Return [X, Y] of the center of cell containing provided text 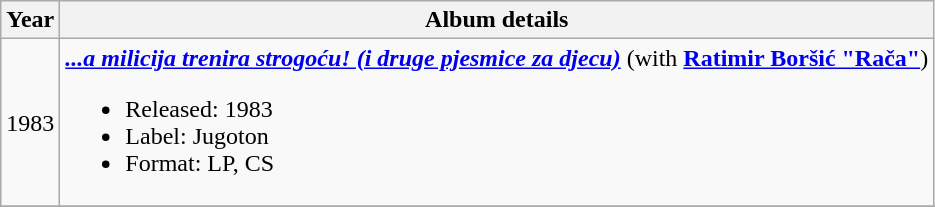
1983 [30, 122]
Album details [497, 20]
Year [30, 20]
...a milicija trenira strogoću! (i druge pjesmice za djecu) (with Ratimir Boršić "Rača")Released: 1983Label: JugotonFormat: LP, CS [497, 122]
